Locate the cell with the specified text and output its (X, Y) center coordinate. 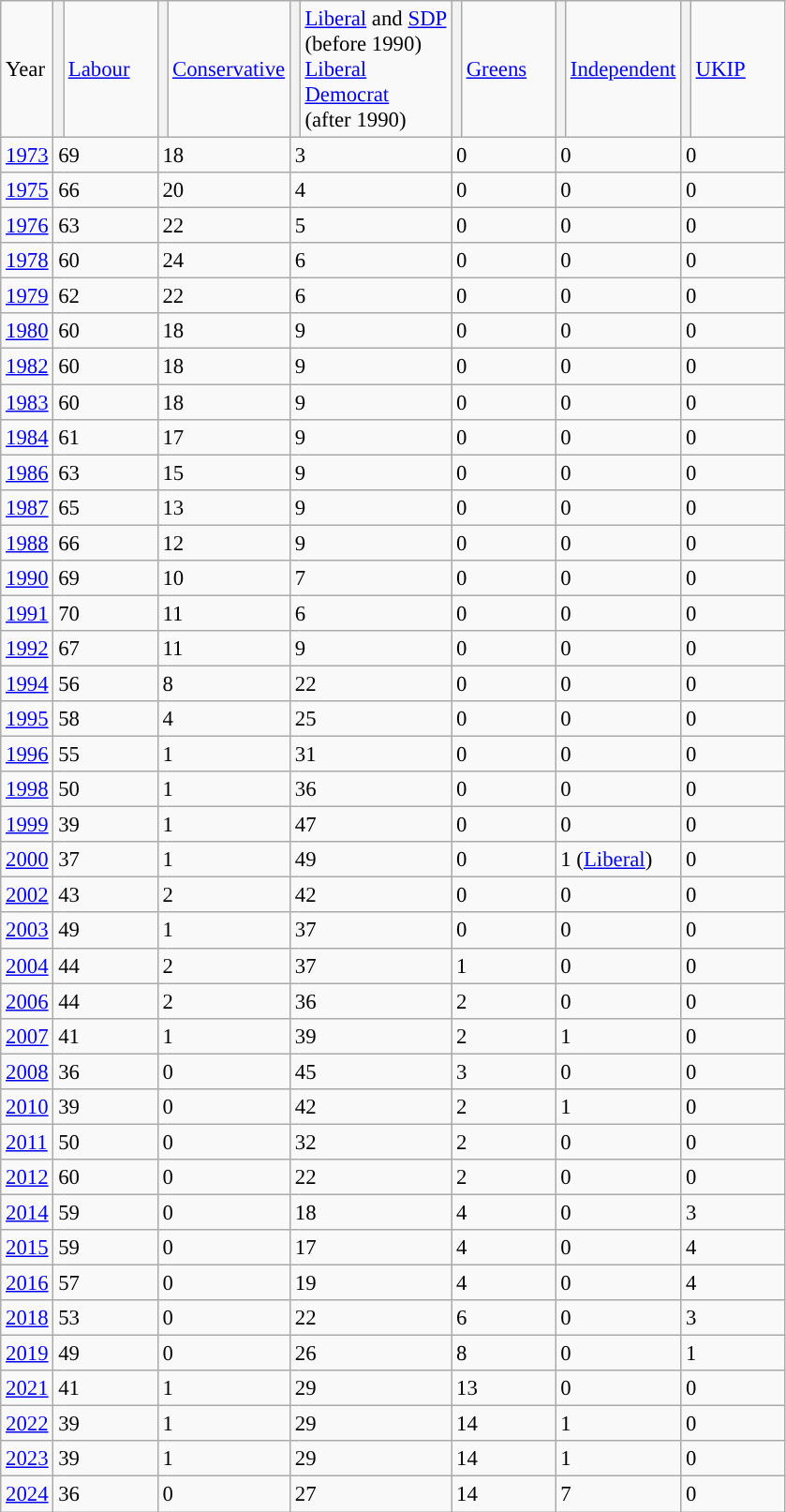
10 (223, 578)
70 (105, 613)
58 (105, 719)
31 (370, 755)
53 (105, 1318)
2022 (27, 1424)
25 (370, 719)
2002 (27, 895)
12 (223, 543)
27 (370, 1494)
1973 (27, 156)
2011 (27, 1142)
2016 (27, 1283)
1996 (27, 755)
Liberal and SDP (before 1990)Liberal Democrat(after 1990) (376, 69)
2007 (27, 1036)
2015 (27, 1248)
67 (105, 649)
26 (370, 1354)
43 (105, 895)
1984 (27, 437)
1 (Liberal) (618, 860)
UKIP (738, 69)
62 (105, 296)
5 (370, 226)
1999 (27, 825)
15 (223, 472)
2023 (27, 1460)
19 (370, 1283)
2010 (27, 1107)
20 (223, 190)
2024 (27, 1494)
1976 (27, 226)
1975 (27, 190)
2014 (27, 1212)
1986 (27, 472)
1998 (27, 789)
1982 (27, 367)
1978 (27, 261)
1990 (27, 578)
2018 (27, 1318)
47 (370, 825)
2003 (27, 931)
1992 (27, 649)
Year (27, 69)
Independent (624, 69)
2021 (27, 1388)
57 (105, 1283)
2019 (27, 1354)
Labour (111, 69)
45 (370, 1071)
32 (370, 1142)
2008 (27, 1071)
56 (105, 683)
1995 (27, 719)
2000 (27, 860)
1987 (27, 507)
2012 (27, 1177)
1991 (27, 613)
2006 (27, 1001)
65 (105, 507)
1994 (27, 683)
1979 (27, 296)
2004 (27, 966)
Greens (508, 69)
Conservative (229, 69)
55 (105, 755)
1988 (27, 543)
24 (223, 261)
61 (105, 437)
1980 (27, 331)
1983 (27, 402)
